Return the [X, Y] coordinate for the center point of the cell that contains the specified text.  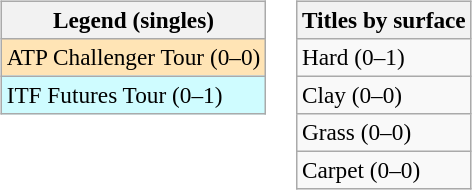
Titles by surface [384, 20]
Legend (singles) [133, 20]
Grass (0–0) [384, 133]
ITF Futures Tour (0–1) [133, 95]
ATP Challenger Tour (0–0) [133, 57]
Carpet (0–0) [384, 171]
Hard (0–1) [384, 57]
Clay (0–0) [384, 95]
